From the cell containing the given text, extract its center point as (X, Y) coordinate. 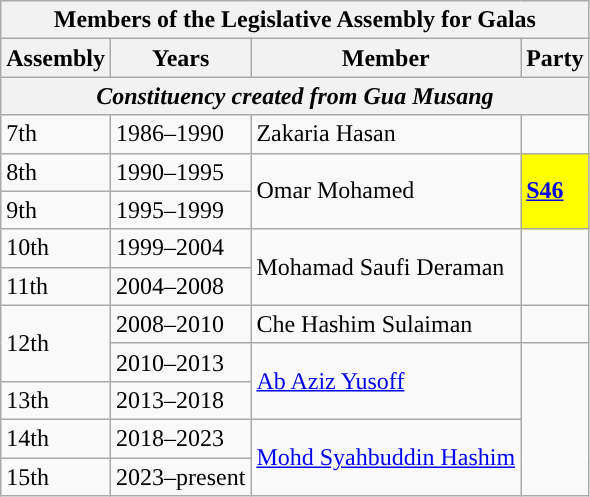
Years (180, 58)
Party (555, 58)
Che Hashim Sulaiman (386, 324)
1995–1999 (180, 210)
Constituency created from Gua Musang (295, 96)
2008–2010 (180, 324)
7th (56, 134)
Mohamad Saufi Deraman (386, 267)
12th (56, 343)
15th (56, 477)
1999–2004 (180, 248)
Assembly (56, 58)
1990–1995 (180, 172)
S46 (555, 191)
11th (56, 286)
10th (56, 248)
Members of the Legislative Assembly for Galas (295, 20)
2018–2023 (180, 438)
14th (56, 438)
8th (56, 172)
Mohd Syahbuddin Hashim (386, 457)
Member (386, 58)
1986–1990 (180, 134)
2010–2013 (180, 362)
2023–present (180, 477)
2004–2008 (180, 286)
9th (56, 210)
13th (56, 400)
Zakaria Hasan (386, 134)
Omar Mohamed (386, 191)
2013–2018 (180, 400)
Ab Aziz Yusoff (386, 381)
